Detect which cell encompasses the target text, then output its [x, y] center coordinate. 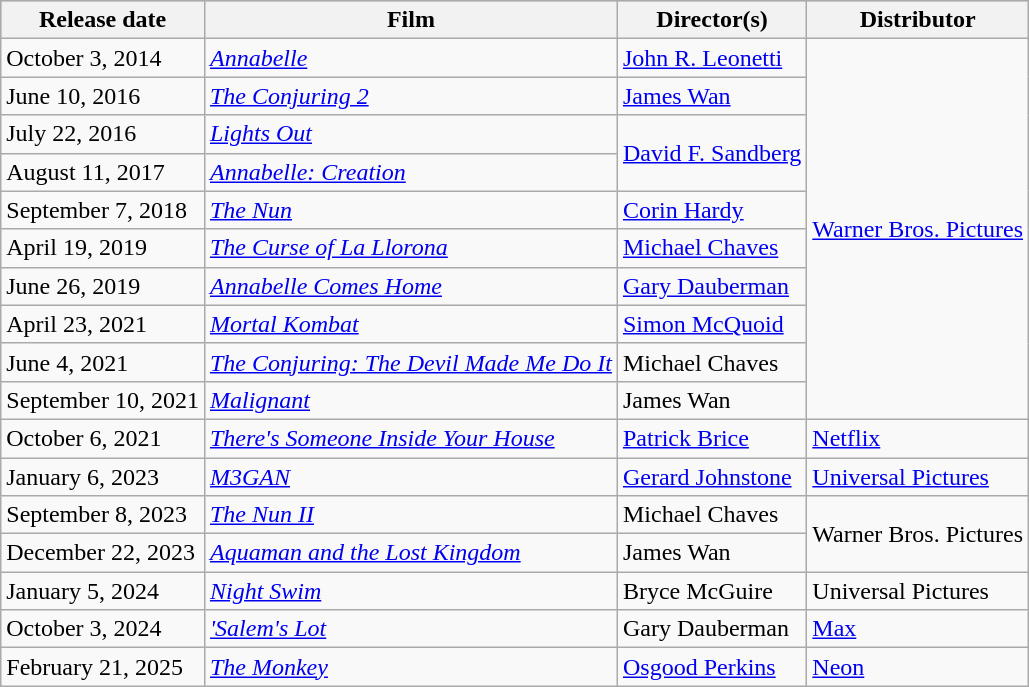
October 3, 2014 [103, 58]
The Conjuring 2 [410, 96]
Director(s) [712, 20]
Osgood Perkins [712, 667]
June 26, 2019 [103, 286]
Simon McQuoid [712, 324]
Gerard Johnstone [712, 477]
The Conjuring: The Devil Made Me Do It [410, 362]
Neon [918, 667]
Patrick Brice [712, 438]
July 22, 2016 [103, 134]
Distributor [918, 20]
The Monkey [410, 667]
October 6, 2021 [103, 438]
Mortal Kombat [410, 324]
August 11, 2017 [103, 172]
September 10, 2021 [103, 400]
David F. Sandberg [712, 153]
The Nun II [410, 515]
M3GAN [410, 477]
'Salem's Lot [410, 629]
January 5, 2024 [103, 591]
April 19, 2019 [103, 248]
Malignant [410, 400]
February 21, 2025 [103, 667]
Night Swim [410, 591]
June 4, 2021 [103, 362]
June 10, 2016 [103, 96]
Max [918, 629]
April 23, 2021 [103, 324]
Release date [103, 20]
Lights Out [410, 134]
Annabelle [410, 58]
Annabelle Comes Home [410, 286]
There's Someone Inside Your House [410, 438]
October 3, 2024 [103, 629]
Corin Hardy [712, 210]
Netflix [918, 438]
Annabelle: Creation [410, 172]
The Curse of La Llorona [410, 248]
September 8, 2023 [103, 515]
Aquaman and the Lost Kingdom [410, 553]
John R. Leonetti [712, 58]
Film [410, 20]
The Nun [410, 210]
September 7, 2018 [103, 210]
December 22, 2023 [103, 553]
January 6, 2023 [103, 477]
Bryce McGuire [712, 591]
